For the text-containing cell, return its midpoint in (x, y) coordinate format. 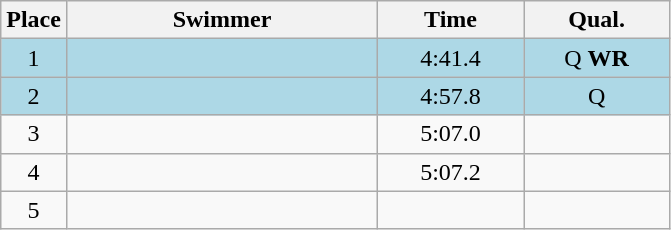
Q WR (597, 58)
3 (34, 134)
4 (34, 172)
Q (597, 96)
2 (34, 96)
5 (34, 210)
5:07.0 (451, 134)
5:07.2 (451, 172)
4:57.8 (451, 96)
Swimmer (222, 20)
Qual. (597, 20)
Place (34, 20)
4:41.4 (451, 58)
1 (34, 58)
Time (451, 20)
